Search for the cell housing the specified text and yield its (x, y) center coordinate. 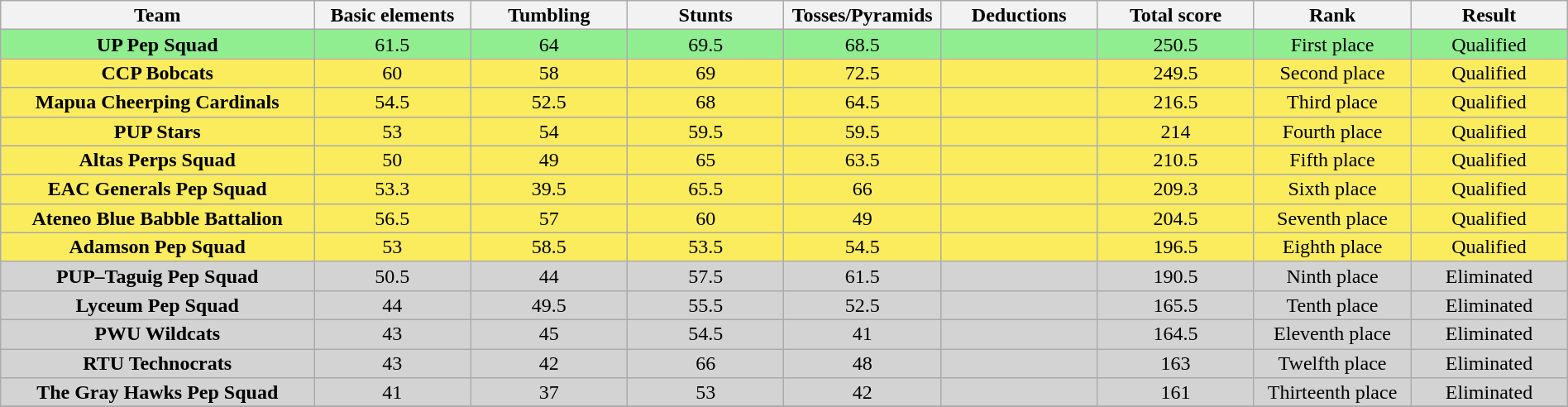
57.5 (706, 276)
39.5 (549, 189)
165.5 (1176, 304)
Seventh place (1331, 218)
190.5 (1176, 276)
PUP Stars (157, 131)
54 (549, 131)
Second place (1331, 73)
37 (549, 392)
CCP Bobcats (157, 73)
Result (1489, 15)
64.5 (862, 103)
50.5 (392, 276)
65.5 (706, 189)
161 (1176, 392)
Total score (1176, 15)
55.5 (706, 304)
Ateneo Blue Babble Battalion (157, 218)
204.5 (1176, 218)
Sixth place (1331, 189)
69 (706, 73)
63.5 (862, 160)
The Gray Hawks Pep Squad (157, 392)
68 (706, 103)
209.3 (1176, 189)
214 (1176, 131)
164.5 (1176, 334)
65 (706, 160)
196.5 (1176, 247)
Third place (1331, 103)
53.3 (392, 189)
249.5 (1176, 73)
PUP–Taguig Pep Squad (157, 276)
EAC Generals Pep Squad (157, 189)
PWU Wildcats (157, 334)
48 (862, 364)
216.5 (1176, 103)
Adamson Pep Squad (157, 247)
Thirteenth place (1331, 392)
Rank (1331, 15)
58.5 (549, 247)
First place (1331, 45)
72.5 (862, 73)
Eleventh place (1331, 334)
Deductions (1019, 15)
50 (392, 160)
250.5 (1176, 45)
53.5 (706, 247)
58 (549, 73)
57 (549, 218)
69.5 (706, 45)
45 (549, 334)
Eighth place (1331, 247)
Twelfth place (1331, 364)
163 (1176, 364)
Mapua Cheerping Cardinals (157, 103)
Team (157, 15)
Altas Perps Squad (157, 160)
64 (549, 45)
68.5 (862, 45)
Fifth place (1331, 160)
RTU Technocrats (157, 364)
Tosses/Pyramids (862, 15)
49.5 (549, 304)
Stunts (706, 15)
UP Pep Squad (157, 45)
Tumbling (549, 15)
Fourth place (1331, 131)
Ninth place (1331, 276)
210.5 (1176, 160)
56.5 (392, 218)
Basic elements (392, 15)
Lyceum Pep Squad (157, 304)
Tenth place (1331, 304)
